Determine the (X, Y) coordinate at the center of the cell enclosing the given text.  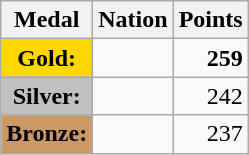
242 (210, 96)
259 (210, 58)
Bronze: (47, 134)
Medal (47, 20)
Gold: (47, 58)
Silver: (47, 96)
Nation (133, 20)
237 (210, 134)
Points (210, 20)
